Return (x, y) of the center of cell containing provided text 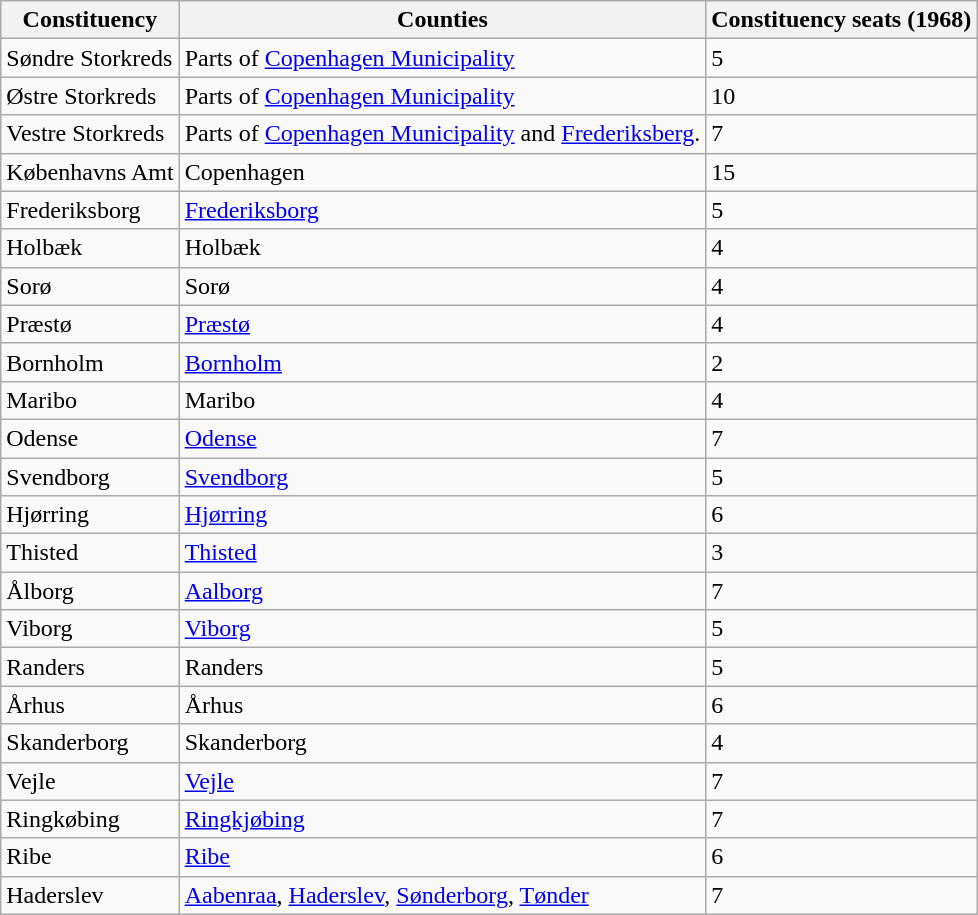
Københavns Amt (90, 172)
Constituency (90, 20)
3 (842, 553)
Counties (442, 20)
Ringkjøbing (442, 819)
Parts of Copenhagen Municipality and Frederiksberg. (442, 134)
10 (842, 96)
Haderslev (90, 895)
Østre Storkreds (90, 96)
Constituency seats (1968) (842, 20)
15 (842, 172)
Aabenraa, Haderslev, Sønderborg, Tønder (442, 895)
Ålborg (90, 591)
Copenhagen (442, 172)
Aalborg (442, 591)
Søndre Storkreds (90, 58)
2 (842, 362)
Vestre Storkreds (90, 134)
Ringkøbing (90, 819)
